Detect which cell encompasses the target text, then output its (x, y) center coordinate. 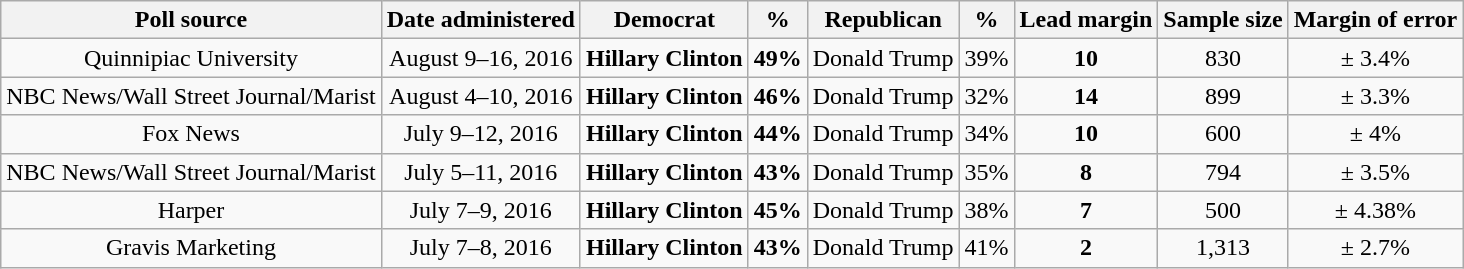
July 5–11, 2016 (480, 172)
39% (986, 58)
July 9–12, 2016 (480, 134)
8 (1086, 172)
Harper (191, 210)
± 4.38% (1376, 210)
July 7–8, 2016 (480, 248)
45% (778, 210)
Poll source (191, 20)
14 (1086, 96)
Margin of error (1376, 20)
Gravis Marketing (191, 248)
46% (778, 96)
± 4% (1376, 134)
August 4–10, 2016 (480, 96)
Democrat (664, 20)
500 (1223, 210)
Republican (883, 20)
899 (1223, 96)
July 7–9, 2016 (480, 210)
Lead margin (1086, 20)
794 (1223, 172)
± 3.4% (1376, 58)
44% (778, 134)
830 (1223, 58)
7 (1086, 210)
600 (1223, 134)
49% (778, 58)
38% (986, 210)
Quinnipiac University (191, 58)
34% (986, 134)
32% (986, 96)
± 3.5% (1376, 172)
Date administered (480, 20)
Fox News (191, 134)
35% (986, 172)
± 2.7% (1376, 248)
1,313 (1223, 248)
August 9–16, 2016 (480, 58)
41% (986, 248)
2 (1086, 248)
± 3.3% (1376, 96)
Sample size (1223, 20)
